Capture the cell that displays the provided text and extract its [X, Y] central coordinate. 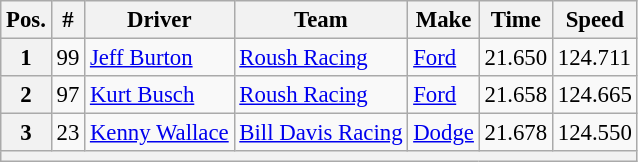
Jeff Burton [160, 58]
2 [26, 95]
1 [26, 58]
Make [444, 20]
97 [68, 95]
21.678 [516, 133]
Team [321, 20]
Speed [594, 20]
21.650 [516, 58]
Kenny Wallace [160, 133]
Bill Davis Racing [321, 133]
23 [68, 133]
124.665 [594, 95]
99 [68, 58]
21.658 [516, 95]
Pos. [26, 20]
Driver [160, 20]
3 [26, 133]
# [68, 20]
Dodge [444, 133]
Time [516, 20]
Kurt Busch [160, 95]
124.711 [594, 58]
124.550 [594, 133]
